Detect which cell encompasses the target text, then output its (x, y) center coordinate. 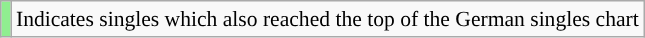
Indicates singles which also reached the top of the German singles chart (328, 19)
